Capture the cell that displays the provided text and extract its [x, y] central coordinate. 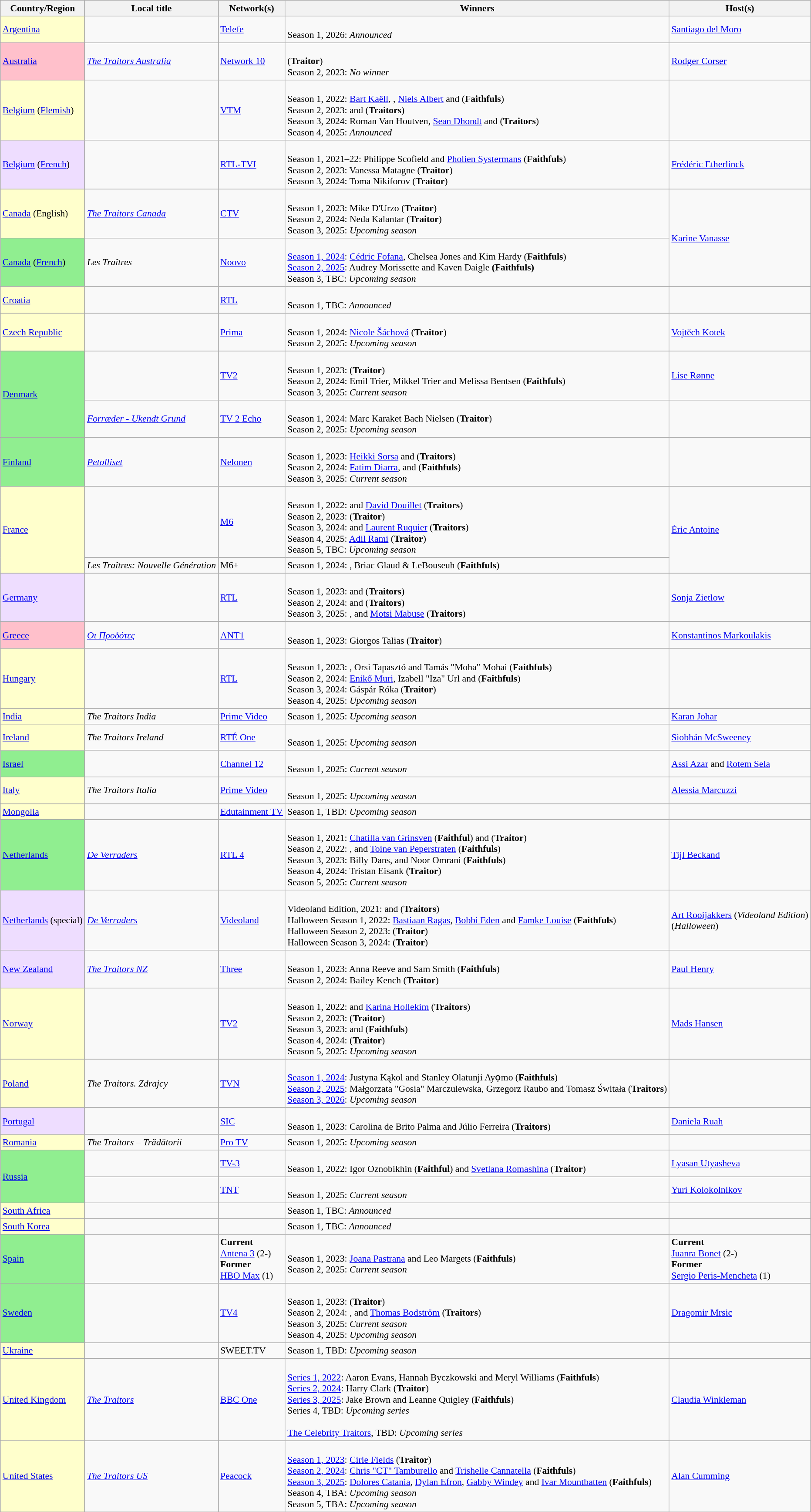
Denmark [43, 395]
SIC [252, 1121]
Rodger Corser [740, 62]
Mads Hansen [740, 1023]
Petolliset [151, 462]
Network(s) [252, 8]
M6 [252, 522]
Yuri Kolokolnikov [740, 1190]
Finland [43, 462]
New Zealand [43, 969]
Italy [43, 791]
RTL-TVI [252, 165]
Alessia Marcuzzi [740, 791]
Local title [151, 8]
Belgium (French) [43, 165]
Vojtěch Kotek [740, 333]
United States [43, 1476]
Les Traîtres: Nouvelle Génération [151, 565]
Peacock [252, 1476]
Portugal [43, 1121]
Alan Cumming [740, 1476]
CTV [252, 213]
Pro TV [252, 1142]
Lise Rønne [740, 375]
Netherlands [43, 854]
Canada (French) [43, 262]
Mongolia [43, 812]
United Kingdom [43, 1400]
M6+ [252, 565]
Season 1, 2026: Announced [477, 30]
TVN [252, 1083]
Greece [43, 635]
Assi Azar and Rotem Sela [740, 764]
Russia [43, 1177]
Host(s) [740, 8]
The Traitors India [151, 716]
The Traitors Italia [151, 791]
Season 1, 2023: Joana Pastrana and Leo Margets (Faithfuls) Season 2, 2025: Current season [477, 1259]
Sweden [43, 1313]
Country/Region [43, 8]
SWEET.TV [252, 1351]
India [43, 716]
The Traitors Australia [151, 62]
Belgium (Flemish) [43, 111]
Network 10 [252, 62]
Santiago del Moro [740, 30]
Season 1, 2024: Nicole Šáchová (Traitor) Season 2, 2025: Upcoming season [477, 333]
Season 1, 2023: Heikki Sorsa and (Traitors) Season 2, 2024: Fatim Diarra, and (Faithfuls) Season 3, 2025: Current season [477, 462]
Netherlands (special) [43, 921]
Videoland [252, 921]
Channel 12 [252, 764]
Winners [477, 8]
Spain [43, 1259]
Dragomir Mrsic [740, 1313]
Current Antena 3 (2-) FormerHBO Max (1) [252, 1259]
Paul Henry [740, 969]
Lyasan Utyasheva [740, 1164]
Hungary [43, 678]
Karan Johar [740, 716]
Tijl Beckand [740, 854]
RTÉ One [252, 737]
Sonja Zietlow [740, 597]
Edutainment TV [252, 812]
Nelonen [252, 462]
Season 1, 2024: , Briac Glaud & LeBouseuh (Faithfuls) [477, 565]
Season 1, 2023: Giorgos Talias (Traitor) [477, 635]
Season 1, 2023: and (Traitors) Season 2, 2024: and (Traitors) Season 3, 2025: , and Motsi Mabuse (Traitors) [477, 597]
VTM [252, 111]
The Traitors Ireland [151, 737]
Les Traîtres [151, 262]
The Traitors – Trădătorii [151, 1142]
France [43, 530]
Season 1, 2022: Igor Oznobikhin (Faithful) and Svetlana Romashina (Traitor) [477, 1164]
Czech Republic [43, 333]
South Africa [43, 1211]
TV-3 [252, 1164]
The Traitors. Zdrajcy [151, 1083]
Éric Antoine [740, 530]
Season 1, 2023: Carolina de Brito Palma and Júlio Ferreira (Traitors) [477, 1121]
(Traitor) Season 2, 2023: No winner [477, 62]
Season 1, 2023: Anna Reeve and Sam Smith (Faithfuls) Season 2, 2024: Bailey Kench (Traitor) [477, 969]
Poland [43, 1083]
BBC One [252, 1400]
Siobhán McSweeney [740, 737]
RTL 4 [252, 854]
South Korea [43, 1227]
CurrentJuanra Bonet (2-)Former Sergio Peris-Mencheta (1) [740, 1259]
Israel [43, 764]
Karine Vanasse [740, 238]
Art Rooijakkers (Videoland Edition) (Halloween) [740, 921]
The Traitors [151, 1400]
The Traitors NZ [151, 969]
Australia [43, 62]
Germany [43, 597]
Argentina [43, 30]
Οι Προδότες [151, 635]
Frédéric Etherlinck [740, 165]
Three [252, 969]
TV 2 Echo [252, 419]
Prima [252, 333]
Claudia Winkleman [740, 1400]
TNT [252, 1190]
Season 1, 2023: (Traitor) Season 2, 2024: Emil Trier, Mikkel Trier and Melissa Bentsen (Faithfuls) Season 3, 2025: Current season [477, 375]
Telefe [252, 30]
Konstantinos Markoulakis [740, 635]
Noovo [252, 262]
TV4 [252, 1313]
The Traitors Canada [151, 213]
ANT1 [252, 635]
Canada (English) [43, 213]
Ukraine [43, 1351]
Season 1, 2023: (Traitor) Season 2, 2024: , and Thomas Bodström (Traitors) Season 3, 2025: Current season Season 4, 2025: Upcoming season [477, 1313]
Forræder - Ukendt Grund [151, 419]
Croatia [43, 300]
The Traitors US [151, 1476]
Romania [43, 1142]
Season 1, 2023: Mike D'Urzo (Traitor) Season 2, 2024: Neda Kalantar (Traitor) Season 3, 2025: Upcoming season [477, 213]
Ireland [43, 737]
Season 1, 2024: Marc Karaket Bach Nielsen (Traitor) Season 2, 2025: Upcoming season [477, 419]
Daniela Ruah [740, 1121]
Norway [43, 1023]
